Return [X, Y] of the center of cell containing provided text 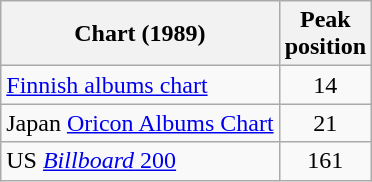
Peakposition [325, 34]
Finnish albums chart [140, 85]
US Billboard 200 [140, 161]
Chart (1989) [140, 34]
21 [325, 123]
14 [325, 85]
161 [325, 161]
Japan Oricon Albums Chart [140, 123]
